Return [X, Y] of the center of cell containing provided text 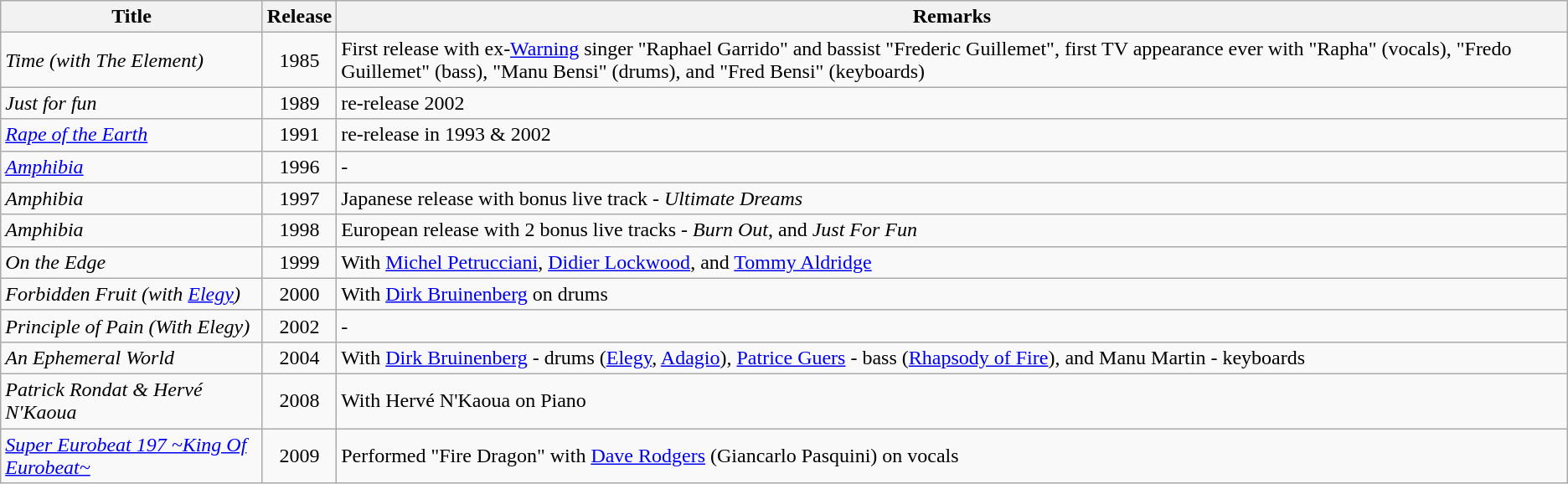
2004 [299, 358]
1991 [299, 135]
1996 [299, 167]
On the Edge [132, 262]
2008 [299, 400]
2000 [299, 294]
re-release 2002 [952, 103]
1999 [299, 262]
2002 [299, 326]
An Ephemeral World [132, 358]
Forbidden Fruit (with Elegy) [132, 294]
European release with 2 bonus live tracks - Burn Out, and Just For Fun [952, 230]
re-release in 1993 & 2002 [952, 135]
With Dirk Bruinenberg on drums [952, 294]
Performed "Fire Dragon" with Dave Rodgers (Giancarlo Pasquini) on vocals [952, 456]
2009 [299, 456]
Release [299, 17]
1989 [299, 103]
Time (with The Element) [132, 60]
1997 [299, 198]
Just for fun [132, 103]
With Michel Petrucciani, Didier Lockwood, and Tommy Aldridge [952, 262]
1998 [299, 230]
Rape of the Earth [132, 135]
Remarks [952, 17]
1985 [299, 60]
With Dirk Bruinenberg - drums (Elegy, Adagio), Patrice Guers - bass (Rhapsody of Fire), and Manu Martin - keyboards [952, 358]
Japanese release with bonus live track - Ultimate Dreams [952, 198]
Principle of Pain (With Elegy) [132, 326]
Title [132, 17]
Super Eurobeat 197 ~King Of Eurobeat~ [132, 456]
Patrick Rondat & Hervé N'Kaoua [132, 400]
With Hervé N'Kaoua on Piano [952, 400]
